Pinpoint the cell where the given text exists, returning its (x, y) midpoint coordinate. 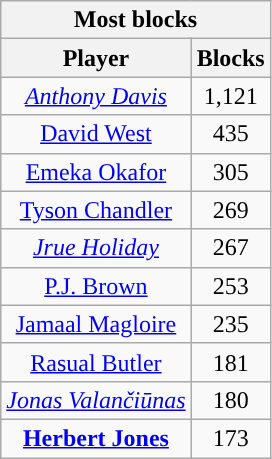
Jrue Holiday (96, 248)
435 (230, 134)
Tyson Chandler (96, 210)
173 (230, 438)
Herbert Jones (96, 438)
269 (230, 210)
267 (230, 248)
P.J. Brown (96, 286)
253 (230, 286)
Jonas Valančiūnas (96, 400)
235 (230, 324)
Rasual Butler (96, 362)
Most blocks (136, 20)
Emeka Okafor (96, 172)
180 (230, 400)
181 (230, 362)
1,121 (230, 96)
Blocks (230, 58)
305 (230, 172)
Anthony Davis (96, 96)
Player (96, 58)
Jamaal Magloire (96, 324)
David West (96, 134)
